For the text-containing cell, return its midpoint in [X, Y] coordinate format. 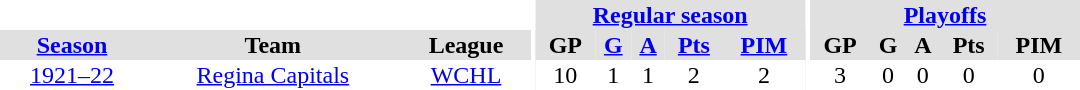
WCHL [466, 75]
1921–22 [72, 75]
Team [273, 45]
3 [840, 75]
Regular season [670, 15]
Season [72, 45]
League [466, 45]
Regina Capitals [273, 75]
Playoffs [945, 15]
10 [565, 75]
